Return the [X, Y] coordinate for the center point of the cell that contains the specified text.  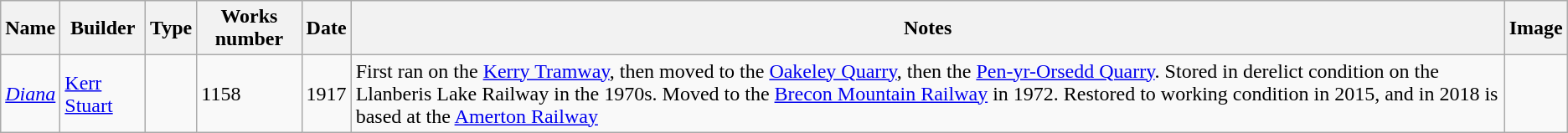
Diana [30, 94]
Image [1536, 28]
Builder [103, 28]
Date [327, 28]
1917 [327, 94]
Name [30, 28]
Kerr Stuart [103, 94]
Works number [250, 28]
Notes [928, 28]
1158 [250, 94]
Type [171, 28]
